Provide the (X, Y) coordinate of the cell's center where the given text is located.  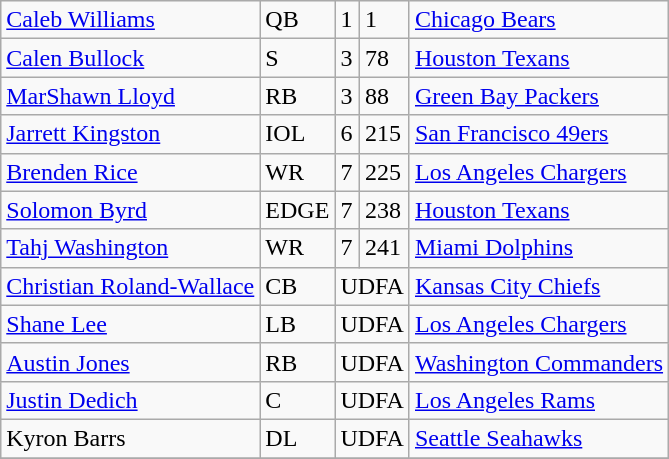
225 (384, 172)
238 (384, 210)
Calen Bullock (130, 58)
Solomon Byrd (130, 210)
CB (298, 286)
EDGE (298, 210)
Christian Roland-Wallace (130, 286)
QB (298, 20)
Caleb Williams (130, 20)
MarShawn Lloyd (130, 96)
Kansas City Chiefs (538, 286)
Green Bay Packers (538, 96)
Justin Dedich (130, 400)
88 (384, 96)
Jarrett Kingston (130, 134)
215 (384, 134)
Brenden Rice (130, 172)
Kyron Barrs (130, 438)
6 (348, 134)
Washington Commanders (538, 362)
Los Angeles Rams (538, 400)
S (298, 58)
Austin Jones (130, 362)
Seattle Seahawks (538, 438)
Shane Lee (130, 324)
Tahj Washington (130, 248)
IOL (298, 134)
LB (298, 324)
DL (298, 438)
Miami Dolphins (538, 248)
Chicago Bears (538, 20)
241 (384, 248)
78 (384, 58)
San Francisco 49ers (538, 134)
C (298, 400)
